Search for the cell housing the specified text and yield its (X, Y) center coordinate. 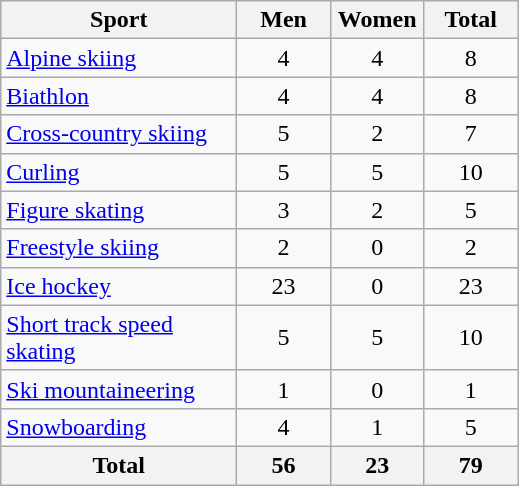
79 (471, 465)
Short track speed skating (119, 338)
Figure skating (119, 210)
Alpine skiing (119, 58)
Biathlon (119, 96)
Ski mountaineering (119, 389)
Freestyle skiing (119, 248)
Sport (119, 20)
7 (471, 134)
Cross-country skiing (119, 134)
56 (284, 465)
Snowboarding (119, 427)
Curling (119, 172)
Women (377, 20)
Ice hockey (119, 286)
Men (284, 20)
3 (284, 210)
